For the text-containing cell, return its midpoint in [X, Y] coordinate format. 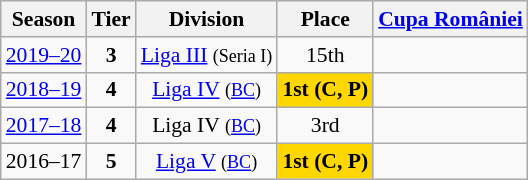
2018–19 [44, 90]
Place [325, 19]
3 [110, 55]
Season [44, 19]
Division [207, 19]
Liga III (Seria I) [207, 55]
2017–18 [44, 126]
2016–17 [44, 162]
Tier [110, 19]
Liga V (BC) [207, 162]
Cupa României [450, 19]
15th [325, 55]
2019–20 [44, 55]
3rd [325, 126]
5 [110, 162]
